Identify which cell holds the provided text, then report its [X, Y] central coordinate. 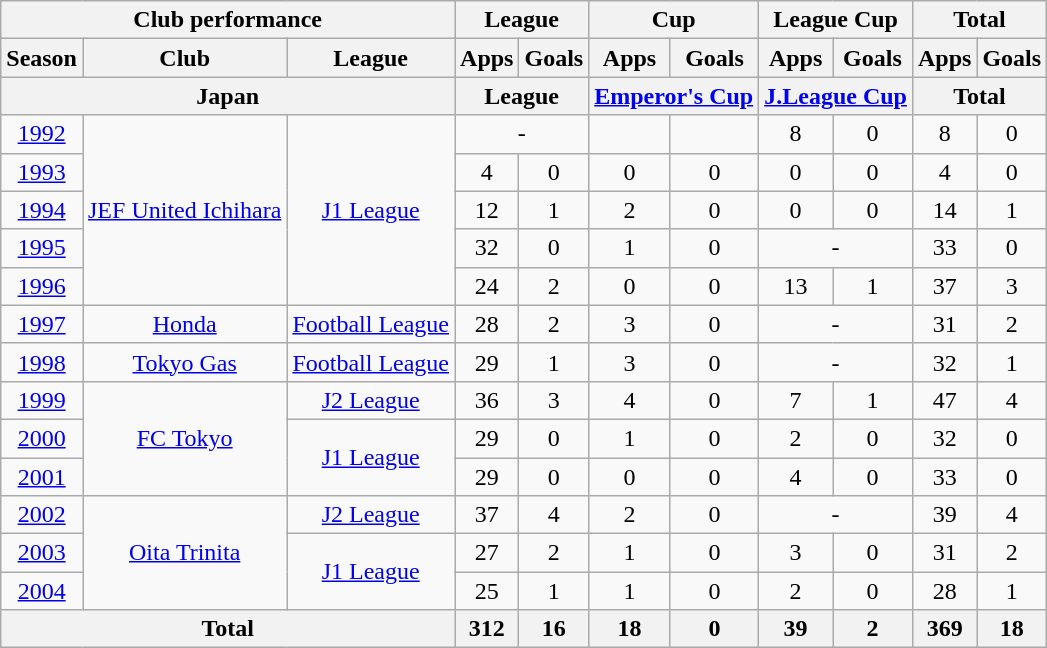
7 [796, 400]
Season [42, 58]
14 [944, 210]
Club performance [228, 20]
Tokyo Gas [184, 362]
16 [554, 629]
1997 [42, 324]
24 [487, 286]
312 [487, 629]
12 [487, 210]
1995 [42, 248]
1992 [42, 134]
FC Tokyo [184, 438]
36 [487, 400]
13 [796, 286]
25 [487, 591]
2001 [42, 477]
Cup [674, 20]
1994 [42, 210]
1993 [42, 172]
1999 [42, 400]
Emperor's Cup [674, 96]
JEF United Ichihara [184, 210]
Honda [184, 324]
Oita Trinita [184, 553]
Club [184, 58]
369 [944, 629]
J.League Cup [836, 96]
Japan [228, 96]
2004 [42, 591]
League Cup [836, 20]
2002 [42, 515]
2000 [42, 438]
2003 [42, 553]
47 [944, 400]
1996 [42, 286]
1998 [42, 362]
27 [487, 553]
